Detect which cell encompasses the target text, then output its (X, Y) center coordinate. 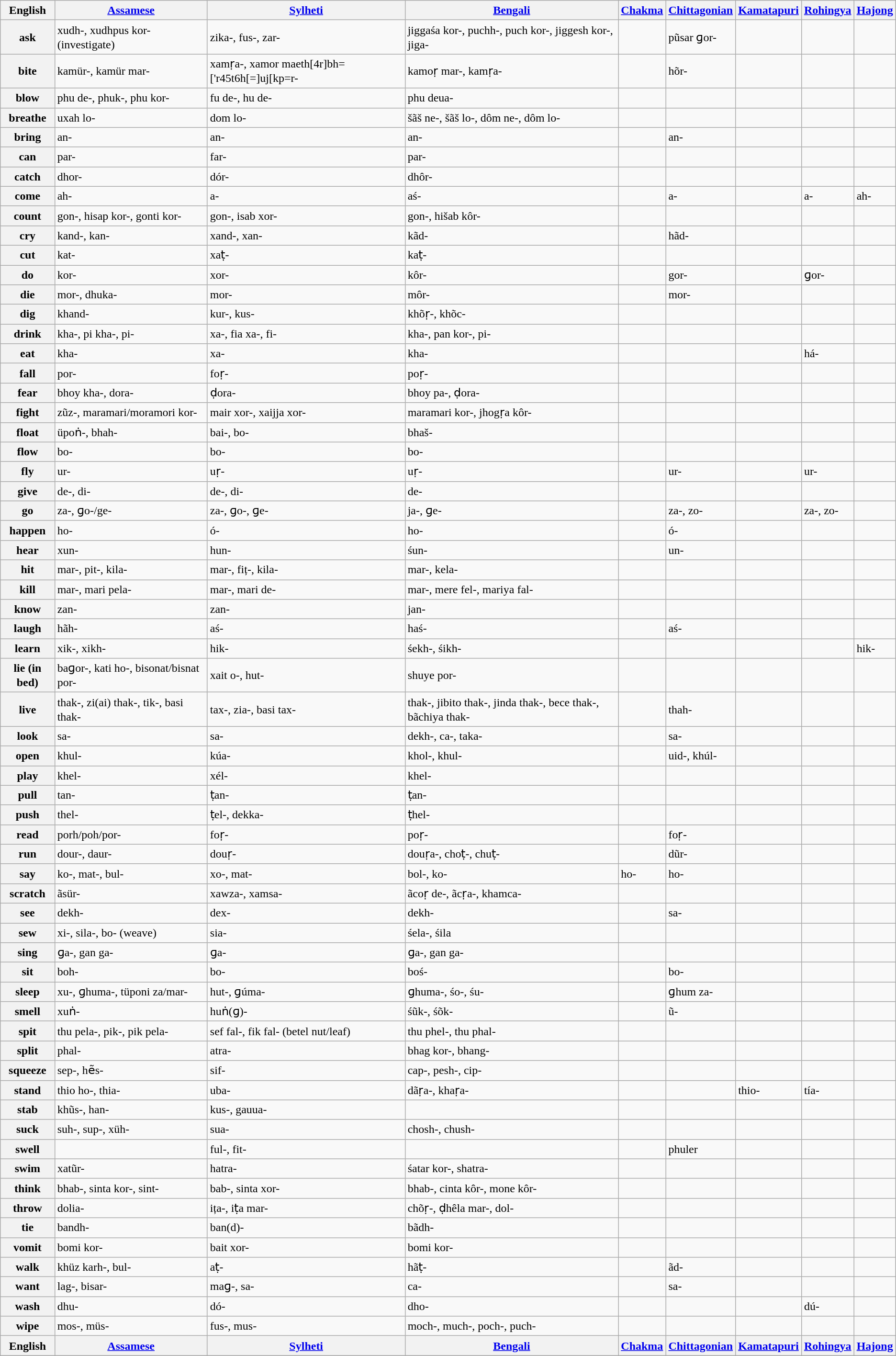
śũk-, śõk- (512, 1011)
bhab-, cinta kôr-, mone kôr- (512, 1188)
bhaš- (512, 432)
chõṛ-, ḍhêla mar-, dol- (512, 1208)
stand (28, 1090)
run (28, 854)
push (28, 815)
mar-, fiț-, kila- (306, 570)
bol-, ko- (512, 873)
ãcoṛ de-, ãcṛa-, khamca- (512, 893)
xa-, fia xa-, fi- (306, 334)
thak-, zi(ai) thak-, tik-, basi thak- (131, 710)
xun- (131, 550)
moch-, much-, poch-, puch- (512, 1326)
split (28, 1051)
dig (28, 314)
śekh-, śikh- (512, 648)
ița-, iṭa mar- (306, 1208)
xatũr- (131, 1168)
play (28, 776)
live (28, 710)
xait o-, hut- (306, 675)
go (28, 510)
thel- (131, 815)
pũsar ɡor- (701, 37)
squeeze (28, 1071)
hut-, ɡúma- (306, 992)
gon-, hišab kôr- (512, 215)
śun- (512, 550)
maɡ-, sa- (306, 1287)
cap-, pesh-, cip- (512, 1071)
can (28, 157)
kãd- (512, 236)
walk (28, 1267)
suh-, sup-, xüh- (131, 1129)
dú- (828, 1306)
mair xor-, xaijja xor- (306, 413)
ṭel-, dekka- (306, 815)
swim (28, 1168)
float (28, 432)
gon-, hisap kor-, gonti kor- (131, 215)
xand-, xan- (306, 236)
ãd- (701, 1267)
thio- (769, 1090)
xi-, sila-, bo- (weave) (131, 933)
kha-, pi kha-, pi- (131, 334)
sia- (306, 933)
hõr- (701, 71)
dãṛa-, khaṛa- (512, 1090)
die (28, 295)
śela-, śila (512, 933)
wash (28, 1306)
sew (28, 933)
sif- (306, 1071)
come (28, 196)
jiggaśa kor-, puchh-, puch kor-, jiggesh kor-, jiga- (512, 37)
drink (28, 334)
xawza-, xamsa- (306, 893)
bhoy kha-, dora- (131, 393)
mos-, müs- (131, 1326)
vomit (28, 1247)
mar-, mari pela- (131, 589)
phu de-, phuk-, phu kor- (131, 98)
śatar kor-, shatra- (512, 1168)
cry (28, 236)
phuler (701, 1149)
mor-, dhuka- (131, 295)
sleep (28, 992)
ɡa- (306, 953)
khüz karh-, bul- (131, 1267)
zũz-, maramari/moramori kor- (131, 413)
cut (28, 255)
dhôr- (512, 176)
gon-, isab xor- (306, 215)
lag-, bisar- (131, 1287)
xor- (306, 275)
šãš ne-, šãš lo-, dôm ne-, dôm lo- (512, 118)
khand- (131, 314)
ful-, fit- (306, 1149)
xamṛa-, xamor maeth[4r]bh=['r45t6h[=]uj[kp=r- (306, 71)
wipe (28, 1326)
ja-, ɡe- (512, 510)
laugh (28, 629)
un- (701, 550)
ũ- (701, 1011)
flow (28, 452)
khol-, khul- (512, 756)
smell (28, 1011)
kúa- (306, 756)
mar-, mere fel-, mariya fal- (512, 589)
bab-, sinta xor- (306, 1188)
douṛa-, choṭ-, chuṭ- (512, 854)
throw (28, 1208)
fight (28, 413)
kaṭ- (512, 255)
blow (28, 98)
fear (28, 393)
sing (28, 953)
boh- (131, 972)
uxah lo- (131, 118)
look (28, 736)
bite (28, 71)
xa- (306, 353)
thio ho-, thia- (131, 1090)
xél- (306, 776)
ɡhuma-, śo-, śu- (512, 992)
kat- (131, 255)
gor- (701, 275)
dó- (306, 1306)
kus-, gauua- (306, 1110)
lie (in bed) (28, 675)
hãd- (701, 236)
thak-, jibito thak-, jinda thak-, bece thak-, bãchiya thak- (512, 710)
khõṛ-, khõc- (512, 314)
far- (306, 157)
fus-, mus- (306, 1326)
há- (828, 353)
xudh-, xudhpus kor- (investigate) (131, 37)
ṭhel- (512, 815)
douṛ- (306, 854)
do (28, 275)
xuṅ- (131, 1011)
happen (28, 531)
dolia- (131, 1208)
phal- (131, 1051)
ko-, mat-, bul- (131, 873)
catch (28, 176)
hear (28, 550)
thu pela-, pik-, pik pela- (131, 1031)
za-, ɡo-/ge- (131, 510)
khul- (131, 756)
thu phel-, thu phal- (512, 1031)
know (28, 609)
mar-, pit-, kila- (131, 570)
tax-, zia-, basi tax- (306, 710)
sit (28, 972)
ḍora- (306, 393)
kand-, kan- (131, 236)
haś- (512, 629)
maramari kor-, jhogṛa kôr- (512, 413)
zika-, fus-, zar- (306, 37)
bãdh- (512, 1228)
za-, ɡo-, ɡe- (306, 510)
count (28, 215)
give (28, 491)
learn (28, 648)
mar-, mari de- (306, 589)
dex- (306, 913)
tía- (828, 1090)
hit (28, 570)
bhoy pa-, ḍora- (512, 393)
aṭ- (306, 1267)
uba- (306, 1090)
jan- (512, 609)
ca- (512, 1287)
mar-, kela- (512, 570)
dekh-, ca-, taka- (512, 736)
hãṭ- (512, 1267)
ban(d)- (306, 1228)
sua- (306, 1129)
chosh-, chush- (512, 1129)
kha-, pan kor-, pi- (512, 334)
read (28, 834)
kor- (131, 275)
pull (28, 795)
dom lo- (306, 118)
ɡhum za- (701, 992)
dhor- (131, 176)
bring (28, 137)
dór- (306, 176)
sef fal-, fik fal- (betel nut/leaf) (306, 1031)
open (28, 756)
bandh- (131, 1228)
dour-, daur- (131, 854)
ãsür- (131, 893)
tie (28, 1228)
think (28, 1188)
ask (28, 37)
kôr- (512, 275)
shuye por- (512, 675)
dũr- (701, 854)
kamür-, kamür mar- (131, 71)
khũs-, han- (131, 1110)
bait xor- (306, 1247)
eat (28, 353)
fly (28, 471)
hun- (306, 550)
uid-, khúl- (701, 756)
por- (131, 373)
kamoṛ mar-, kamṛa- (512, 71)
kill (28, 589)
üpoṅ-, bhah- (131, 432)
dhu- (131, 1306)
xik-, xikh- (131, 648)
atra- (306, 1051)
dho- (512, 1306)
thah- (701, 710)
xaṭ- (306, 255)
scratch (28, 893)
fu de-, hu de- (306, 98)
hatra- (306, 1168)
baɡor-, kati ho-, bisonat/bisnat por- (131, 675)
say (28, 873)
want (28, 1287)
de- (512, 491)
kur-, kus- (306, 314)
stab (28, 1110)
swell (28, 1149)
huṅ(ɡ)- (306, 1011)
boś- (512, 972)
tan- (131, 795)
suck (28, 1129)
bai-, bo- (306, 432)
sep-, hẽs- (131, 1071)
porh/poh/por- (131, 834)
fall (28, 373)
môr- (512, 295)
spit (28, 1031)
ɡor- (828, 275)
xu-, ɡhuma-, tüponi za/mar- (131, 992)
xo-, mat- (306, 873)
breathe (28, 118)
hãh- (131, 629)
see (28, 913)
bhab-, sinta kor-, sint- (131, 1188)
bhag kor-, bhang- (512, 1051)
phu deua- (512, 98)
